From the cell containing the given text, extract its center point as (x, y) coordinate. 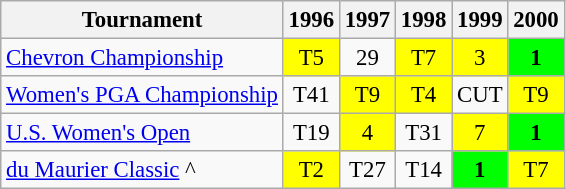
T14 (424, 170)
3 (480, 58)
T31 (424, 133)
1997 (367, 20)
T41 (311, 95)
1999 (480, 20)
U.S. Women's Open (142, 133)
1998 (424, 20)
T5 (311, 58)
du Maurier Classic ^ (142, 170)
Women's PGA Championship (142, 95)
7 (480, 133)
T2 (311, 170)
Chevron Championship (142, 58)
1996 (311, 20)
2000 (536, 20)
4 (367, 133)
T4 (424, 95)
T19 (311, 133)
CUT (480, 95)
29 (367, 58)
Tournament (142, 20)
T27 (367, 170)
